Scan for the cell matching the given text and deliver its [X, Y] coordinate at center. 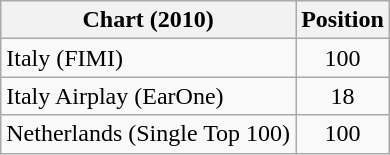
18 [343, 96]
Italy (FIMI) [148, 58]
Chart (2010) [148, 20]
Position [343, 20]
Netherlands (Single Top 100) [148, 134]
Italy Airplay (EarOne) [148, 96]
